Detect which cell encompasses the target text, then output its (x, y) center coordinate. 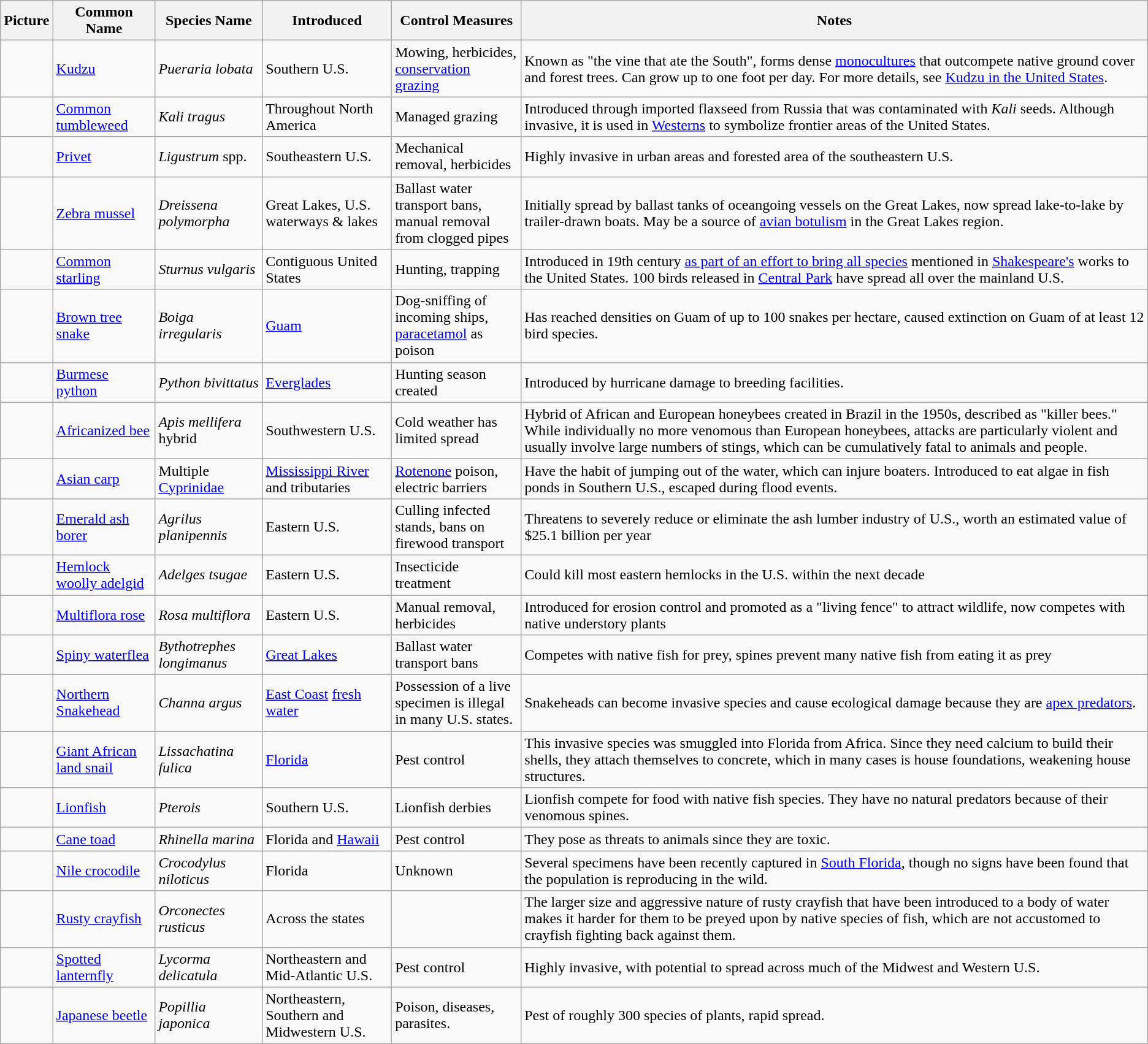
Kudzu (104, 69)
Cold weather has limited spread (456, 430)
Pest of roughly 300 species of plants, rapid spread. (835, 1015)
Rhinella marina (209, 839)
Picture (27, 21)
Northeastern, Southern and Midwestern U.S. (327, 1015)
Boiga irregularis (209, 326)
Great Lakes (327, 655)
Everglades (327, 383)
Brown tree snake (104, 326)
Managed grazing (456, 116)
Could kill most eastern hemlocks in the U.S. within the next decade (835, 575)
Notes (835, 21)
Southwestern U.S. (327, 430)
Mechanical removal, herbicides (456, 157)
Lionfish compete for food with native fish species. They have no natural predators because of their venomous spines. (835, 808)
Crocodylus niloticus (209, 871)
Pueraria lobata (209, 69)
Common Name (104, 21)
Introduced by hurricane damage to breeding facilities. (835, 383)
Lycorma delicatula (209, 967)
Agrilus planipennis (209, 527)
Southeastern U.S. (327, 157)
Across the states (327, 919)
Zebra mussel (104, 213)
Lionfish (104, 808)
Rusty crayfish (104, 919)
Dreissena polymorpha (209, 213)
Hunting, trapping (456, 270)
Mississippi River and tributaries (327, 478)
Python bivittatus (209, 383)
Possession of a live specimen is illegal in many U.S. states. (456, 703)
Rotenone poison, electric barriers (456, 478)
Manual removal, herbicides (456, 614)
Highly invasive, with potential to spread across much of the Midwest and Western U.S. (835, 967)
Ballast water transport bans (456, 655)
Guam (327, 326)
Several specimens have been recently captured in South Florida, though no signs have been found that the population is reproducing in the wild. (835, 871)
Poison, diseases, parasites. (456, 1015)
Lionfish derbies (456, 808)
Dog-sniffing of incoming ships, paracetamol as poison (456, 326)
Introduced (327, 21)
Species Name (209, 21)
Channa argus (209, 703)
Nile crocodile (104, 871)
East Coast fresh water (327, 703)
Pterois (209, 808)
Emerald ash borer (104, 527)
Common starling (104, 270)
Lissachatina fulica (209, 760)
Contiguous United States (327, 270)
Northern Snakehead (104, 703)
Giant African land snail (104, 760)
Great Lakes, U.S. waterways & lakes (327, 213)
Unknown (456, 871)
Introduced for erosion control and promoted as a "living fence" to attract wildlife, now competes with native understory plants (835, 614)
Highly invasive in urban areas and forested area of the southeastern U.S. (835, 157)
Culling infected stands, bans on firewood transport (456, 527)
Mowing, herbicides, conservation grazing (456, 69)
Has reached densities on Guam of up to 100 snakes per hectare, caused extinction on Guam of at least 12 bird species. (835, 326)
Spiny waterflea (104, 655)
Burmese python (104, 383)
Japanese beetle (104, 1015)
Multiflora rose (104, 614)
Control Measures (456, 21)
Kali tragus (209, 116)
They pose as threats to animals since they are toxic. (835, 839)
Africanized bee (104, 430)
Northeastern and Mid-Atlantic U.S. (327, 967)
Bythotrephes longimanus (209, 655)
Spotted lanternfly (104, 967)
Rosa multiflora (209, 614)
Hunting season created (456, 383)
Throughout North America (327, 116)
Orconectes rusticus (209, 919)
Apis mellifera hybrid (209, 430)
Common tumbleweed (104, 116)
Popillia japonica (209, 1015)
Florida and Hawaii (327, 839)
Adelges tsugae (209, 575)
Insecticide treatment (456, 575)
Asian carp (104, 478)
Multiple Cyprinidae (209, 478)
Sturnus vulgaris (209, 270)
Hemlock woolly adelgid (104, 575)
Ligustrum spp. (209, 157)
Snakeheads can become invasive species and cause ecological damage because they are apex predators. (835, 703)
Cane toad (104, 839)
Ballast water transport bans, manual removal from clogged pipes (456, 213)
Privet (104, 157)
Threatens to severely reduce or eliminate the ash lumber industry of U.S., worth an estimated value of $25.1 billion per year (835, 527)
Competes with native fish for prey, spines prevent many native fish from eating it as prey (835, 655)
